Provide the (X, Y) coordinate of the cell's center where the given text is located.  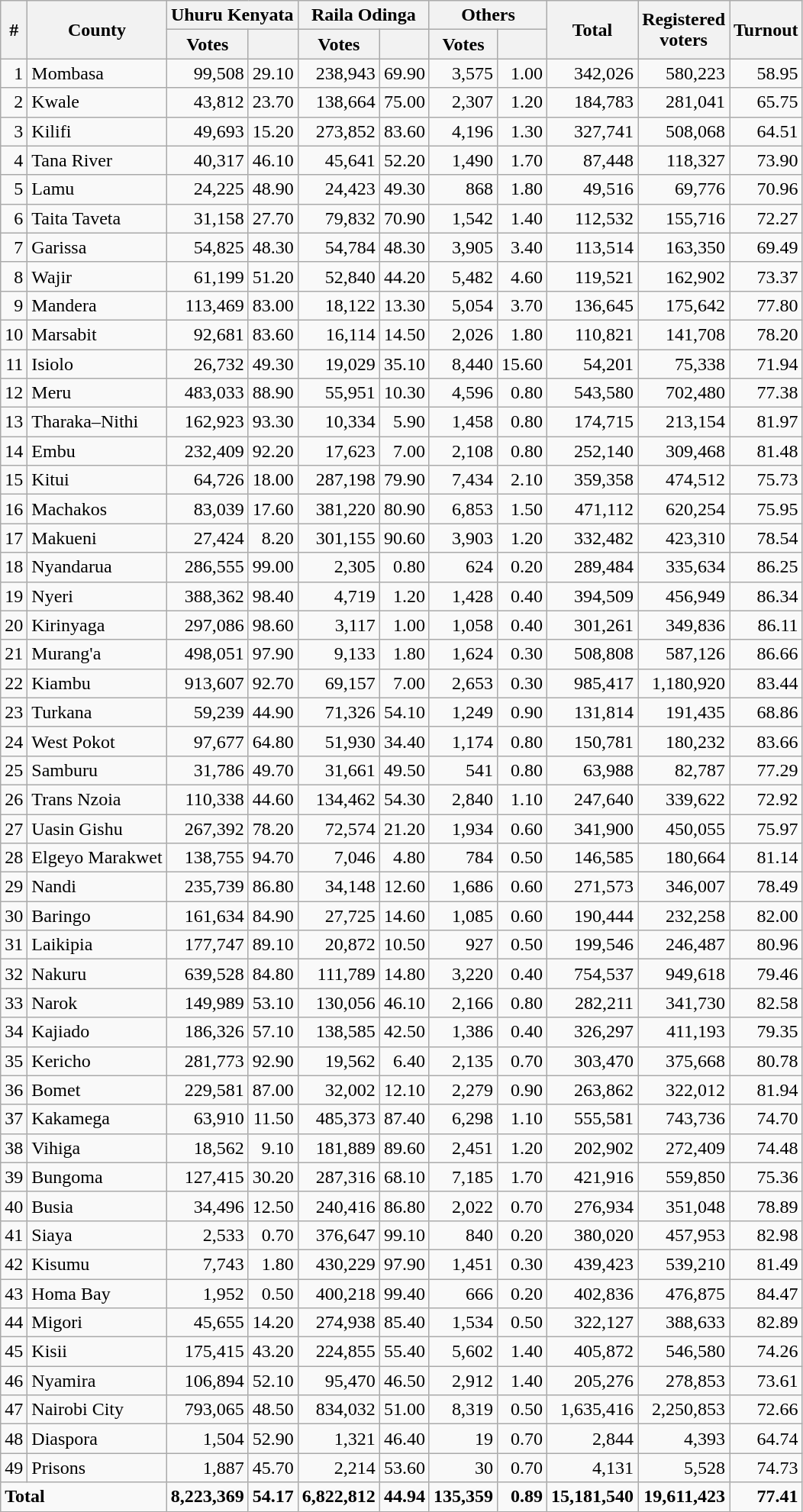
95,470 (339, 1381)
949,618 (684, 974)
77.80 (766, 305)
21 (14, 654)
Kitui (97, 480)
83.66 (766, 741)
45.70 (273, 1468)
149,989 (208, 1003)
16,114 (339, 334)
49.70 (273, 770)
County (97, 30)
75.73 (766, 480)
54.17 (273, 1497)
274,938 (339, 1323)
79.46 (766, 974)
483,033 (208, 393)
2,653 (463, 683)
55,951 (339, 393)
86.34 (766, 596)
666 (463, 1294)
42.50 (405, 1032)
83,039 (208, 509)
2,214 (339, 1468)
191,435 (684, 712)
94.70 (273, 858)
5,482 (463, 276)
45 (14, 1352)
79.35 (766, 1032)
5.90 (405, 422)
54,201 (592, 364)
130,056 (339, 1003)
498,051 (208, 654)
70.96 (766, 189)
23.70 (273, 102)
247,640 (592, 799)
38 (14, 1148)
36 (14, 1090)
73.61 (766, 1381)
84.80 (273, 974)
82,787 (684, 770)
2.10 (522, 480)
110,821 (592, 334)
64,726 (208, 480)
3,117 (339, 625)
Migori (97, 1323)
20,872 (339, 945)
79.90 (405, 480)
303,470 (592, 1061)
25 (14, 770)
19,029 (339, 364)
349,836 (684, 625)
75,338 (684, 364)
72.66 (766, 1410)
Kericho (97, 1061)
Uhuru Kenyata (232, 15)
4,393 (684, 1439)
54,825 (208, 247)
43 (14, 1294)
2,250,853 (684, 1410)
9 (14, 305)
41 (14, 1235)
186,326 (208, 1032)
Machakos (97, 509)
457,953 (684, 1235)
15.20 (273, 131)
61,199 (208, 276)
508,808 (592, 654)
213,154 (684, 422)
75.00 (405, 102)
281,041 (684, 102)
Embu (97, 451)
Prisons (97, 1468)
88.90 (273, 393)
97,677 (208, 741)
86.11 (766, 625)
Kisii (97, 1352)
49 (14, 1468)
1,451 (463, 1264)
26,732 (208, 364)
246,487 (684, 945)
92.90 (273, 1061)
81.94 (766, 1090)
7,185 (463, 1177)
476,875 (684, 1294)
58.95 (766, 73)
65.75 (766, 102)
57.10 (273, 1032)
141,708 (684, 334)
232,409 (208, 451)
18,562 (208, 1148)
273,852 (339, 131)
Narok (97, 1003)
346,007 (684, 887)
90.60 (405, 538)
238,943 (339, 73)
388,633 (684, 1323)
31 (14, 945)
Bungoma (97, 1177)
639,528 (208, 974)
73.37 (766, 276)
68.86 (766, 712)
5,602 (463, 1352)
380,020 (592, 1235)
14.50 (405, 334)
81.49 (766, 1264)
99.00 (273, 567)
Tharaka–Nithi (97, 422)
784 (463, 858)
11.50 (273, 1119)
9.10 (273, 1148)
16 (14, 509)
405,872 (592, 1352)
Turkana (97, 712)
27 (14, 828)
34.40 (405, 741)
52.10 (273, 1381)
2,307 (463, 102)
Registeredvoters (684, 30)
71.94 (766, 364)
119,521 (592, 276)
33 (14, 1003)
190,444 (592, 916)
49,516 (592, 189)
Samburu (97, 770)
131,814 (592, 712)
98.60 (273, 625)
53.10 (273, 1003)
1,504 (208, 1439)
Laikipia (97, 945)
1,686 (463, 887)
Uasin Gishu (97, 828)
177,747 (208, 945)
5,054 (463, 305)
2,912 (463, 1381)
1,249 (463, 712)
40,317 (208, 160)
Siaya (97, 1235)
15 (14, 480)
Diaspora (97, 1439)
64.74 (766, 1439)
18,122 (339, 305)
31,158 (208, 218)
77.41 (766, 1497)
37 (14, 1119)
44 (14, 1323)
1,085 (463, 916)
184,783 (592, 102)
27.70 (273, 218)
3.40 (522, 247)
42 (14, 1264)
75.95 (766, 509)
8.20 (273, 538)
89.10 (273, 945)
Mandera (97, 305)
555,581 (592, 1119)
1,386 (463, 1032)
46 (14, 1381)
278,853 (684, 1381)
51,930 (339, 741)
162,902 (684, 276)
45,641 (339, 160)
32,002 (339, 1090)
10.50 (405, 945)
48.90 (273, 189)
11 (14, 364)
12.50 (273, 1206)
1,490 (463, 160)
309,468 (684, 451)
64.51 (766, 131)
474,512 (684, 480)
341,900 (592, 828)
80.96 (766, 945)
18 (14, 567)
46.50 (405, 1381)
20 (14, 625)
82.00 (766, 916)
52,840 (339, 276)
63,910 (208, 1119)
21.20 (405, 828)
351,048 (684, 1206)
834,032 (339, 1410)
Vihiga (97, 1148)
13.30 (405, 305)
2,451 (463, 1148)
110,338 (208, 799)
138,664 (339, 102)
Nyandarua (97, 567)
282,211 (592, 1003)
Kiambu (97, 683)
546,580 (684, 1352)
2,533 (208, 1235)
1,321 (339, 1439)
3,905 (463, 247)
138,755 (208, 858)
52.20 (405, 160)
12.10 (405, 1090)
112,532 (592, 218)
1.30 (522, 131)
2,840 (463, 799)
2 (14, 102)
59,239 (208, 712)
46.40 (405, 1439)
82.89 (766, 1323)
541 (463, 770)
205,276 (592, 1381)
69.49 (766, 247)
263,862 (592, 1090)
927 (463, 945)
48 (14, 1439)
Bomet (97, 1090)
Trans Nzoia (97, 799)
2,305 (339, 567)
6,298 (463, 1119)
335,634 (684, 567)
6 (14, 218)
508,068 (684, 131)
180,664 (684, 858)
18.00 (273, 480)
2,166 (463, 1003)
2,108 (463, 451)
4 (14, 160)
180,232 (684, 741)
82.58 (766, 1003)
2,844 (592, 1439)
913,607 (208, 683)
54.10 (405, 712)
75.36 (766, 1177)
106,894 (208, 1381)
5,528 (684, 1468)
92.20 (273, 451)
43,812 (208, 102)
135,359 (463, 1497)
1,952 (208, 1294)
24 (14, 741)
1,534 (463, 1323)
87.40 (405, 1119)
51.00 (405, 1410)
15,181,540 (592, 1497)
29 (14, 887)
359,358 (592, 480)
322,012 (684, 1090)
74.73 (766, 1468)
162,923 (208, 422)
381,220 (339, 509)
34,496 (208, 1206)
1,174 (463, 741)
793,065 (208, 1410)
2,279 (463, 1090)
22 (14, 683)
411,193 (684, 1032)
113,514 (592, 247)
78.89 (766, 1206)
87.00 (273, 1090)
78.54 (766, 538)
587,126 (684, 654)
6,822,812 (339, 1497)
8,223,369 (208, 1497)
49.50 (405, 770)
Raila Odinga (363, 15)
12 (14, 393)
72.92 (766, 799)
75.97 (766, 828)
134,462 (339, 799)
287,316 (339, 1177)
375,668 (684, 1061)
39 (14, 1177)
72,574 (339, 828)
Nyeri (97, 596)
175,415 (208, 1352)
24,423 (339, 189)
86.25 (766, 567)
77.38 (766, 393)
23 (14, 712)
1,458 (463, 422)
45,655 (208, 1323)
Homa Bay (97, 1294)
423,310 (684, 538)
43.20 (273, 1352)
4,719 (339, 596)
7,743 (208, 1264)
64.80 (273, 741)
47 (14, 1410)
339,622 (684, 799)
44.94 (405, 1497)
111,789 (339, 974)
17 (14, 538)
54,784 (339, 247)
301,155 (339, 538)
342,026 (592, 73)
202,902 (592, 1148)
81.14 (766, 858)
84.47 (766, 1294)
224,855 (339, 1352)
199,546 (592, 945)
174,715 (592, 422)
87,448 (592, 160)
743,736 (684, 1119)
297,086 (208, 625)
4.80 (405, 858)
421,916 (592, 1177)
74.48 (766, 1148)
80.90 (405, 509)
8,440 (463, 364)
155,716 (684, 218)
99,508 (208, 73)
71,326 (339, 712)
3,903 (463, 538)
24,225 (208, 189)
# (14, 30)
7 (14, 247)
19,562 (339, 1061)
14.20 (273, 1323)
35 (14, 1061)
17,623 (339, 451)
175,642 (684, 305)
34,148 (339, 887)
72.27 (766, 218)
271,573 (592, 887)
229,581 (208, 1090)
Marsabit (97, 334)
63,988 (592, 770)
92.70 (273, 683)
2,022 (463, 1206)
70.90 (405, 218)
82.98 (766, 1235)
1,624 (463, 654)
83.00 (273, 305)
86.66 (766, 654)
Kilifi (97, 131)
81.97 (766, 422)
48.50 (273, 1410)
146,585 (592, 858)
456,949 (684, 596)
69,157 (339, 683)
Kisumu (97, 1264)
113,469 (208, 305)
Kirinyaga (97, 625)
53.60 (405, 1468)
235,739 (208, 887)
5 (14, 189)
68.10 (405, 1177)
Busia (97, 1206)
163,350 (684, 247)
376,647 (339, 1235)
332,482 (592, 538)
10.30 (405, 393)
98.40 (273, 596)
84.90 (273, 916)
32 (14, 974)
93.30 (273, 422)
281,773 (208, 1061)
1,058 (463, 625)
31,661 (339, 770)
4,196 (463, 131)
83.44 (766, 683)
485,373 (339, 1119)
49,693 (208, 131)
326,297 (592, 1032)
341,730 (684, 1003)
79,832 (339, 218)
1,934 (463, 828)
52.90 (273, 1439)
Nairobi City (97, 1410)
85.40 (405, 1323)
15.60 (522, 364)
10,334 (339, 422)
1,887 (208, 1468)
3,220 (463, 974)
161,634 (208, 916)
6,853 (463, 509)
471,112 (592, 509)
388,362 (208, 596)
34 (14, 1032)
99.10 (405, 1235)
252,140 (592, 451)
985,417 (592, 683)
4,131 (592, 1468)
Taita Taveta (97, 218)
430,229 (339, 1264)
Makueni (97, 538)
Wajir (97, 276)
74.26 (766, 1352)
10 (14, 334)
30.20 (273, 1177)
Kwale (97, 102)
267,392 (208, 828)
69.90 (405, 73)
118,327 (684, 160)
301,261 (592, 625)
44.20 (405, 276)
14.60 (405, 916)
543,580 (592, 393)
8 (14, 276)
77.29 (766, 770)
14 (14, 451)
286,555 (208, 567)
868 (463, 189)
4,596 (463, 393)
240,416 (339, 1206)
322,127 (592, 1323)
840 (463, 1235)
6.40 (405, 1061)
8,319 (463, 1410)
394,509 (592, 596)
Murang'a (97, 654)
27,725 (339, 916)
2,135 (463, 1061)
Lamu (97, 189)
81.48 (766, 451)
27,424 (208, 538)
Nyamira (97, 1381)
580,223 (684, 73)
620,254 (684, 509)
1,428 (463, 596)
702,480 (684, 393)
138,585 (339, 1032)
Meru (97, 393)
450,055 (684, 828)
Tana River (97, 160)
44.90 (273, 712)
Elgeyo Marakwet (97, 858)
55.40 (405, 1352)
Kajiado (97, 1032)
754,537 (592, 974)
1,635,416 (592, 1410)
West Pokot (97, 741)
4.60 (522, 276)
1,180,920 (684, 683)
276,934 (592, 1206)
26 (14, 799)
287,198 (339, 480)
7,046 (339, 858)
181,889 (339, 1148)
272,409 (684, 1148)
78.49 (766, 887)
Kakamega (97, 1119)
31,786 (208, 770)
28 (14, 858)
54.30 (405, 799)
92,681 (208, 334)
Mombasa (97, 73)
Nakuru (97, 974)
Baringo (97, 916)
14.80 (405, 974)
7,434 (463, 480)
51.20 (273, 276)
327,741 (592, 131)
19,611,423 (684, 1497)
44.60 (273, 799)
Isiolo (97, 364)
80.78 (766, 1061)
402,836 (592, 1294)
1.50 (522, 509)
1,542 (463, 218)
127,415 (208, 1177)
3 (14, 131)
400,218 (339, 1294)
624 (463, 567)
12.60 (405, 887)
13 (14, 422)
136,645 (592, 305)
539,210 (684, 1264)
89.60 (405, 1148)
35.10 (405, 364)
17.60 (273, 509)
1 (14, 73)
232,258 (684, 916)
69,776 (684, 189)
3.70 (522, 305)
559,850 (684, 1177)
150,781 (592, 741)
Nandi (97, 887)
40 (14, 1206)
3,575 (463, 73)
289,484 (592, 567)
74.70 (766, 1119)
Others (488, 15)
Turnout (766, 30)
99.40 (405, 1294)
73.90 (766, 160)
2,026 (463, 334)
29.10 (273, 73)
0.89 (522, 1497)
9,133 (339, 654)
Garissa (97, 247)
439,423 (592, 1264)
